Provide the [X, Y] coordinate of the cell's center where the given text is located.  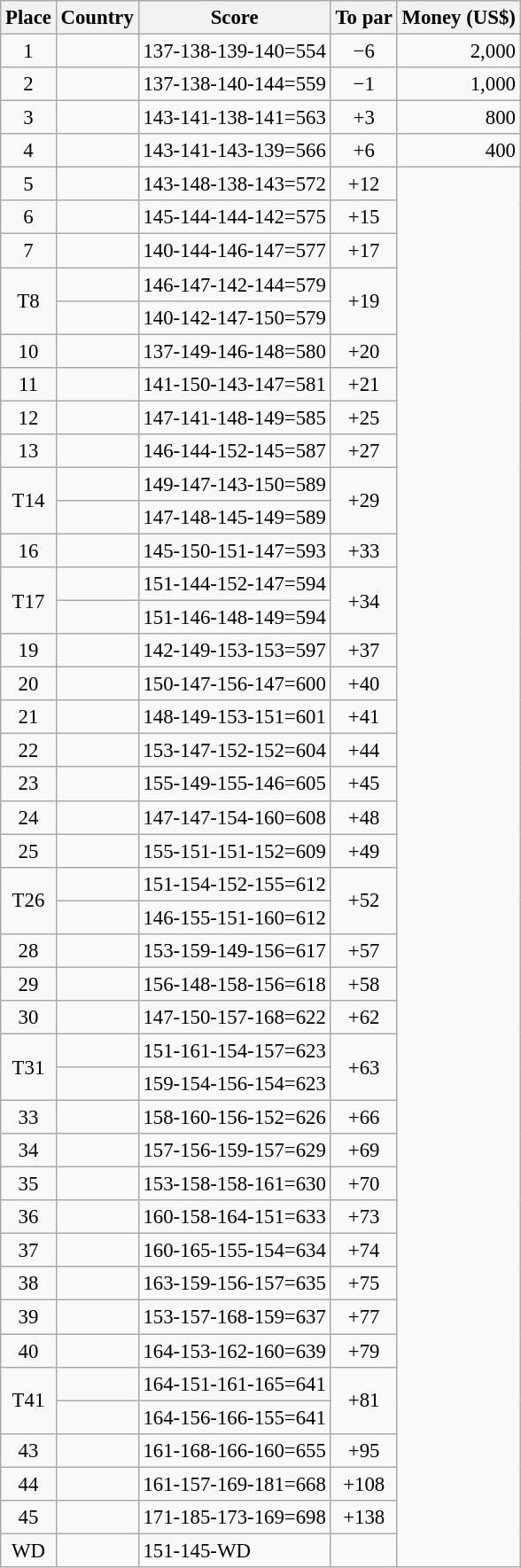
21 [28, 717]
+45 [363, 784]
+20 [363, 351]
25 [28, 851]
+69 [363, 1151]
151-154-152-155=612 [234, 884]
28 [28, 951]
161-168-166-160=655 [234, 1450]
140-142-147-150=579 [234, 317]
T31 [28, 1067]
+41 [363, 717]
+49 [363, 851]
To par [363, 18]
163-159-156-157=635 [234, 1284]
44 [28, 1484]
141-150-143-147=581 [234, 384]
+73 [363, 1217]
36 [28, 1217]
+27 [363, 451]
147-150-157-168=622 [234, 1018]
147-148-145-149=589 [234, 518]
145-144-144-142=575 [234, 217]
151-161-154-157=623 [234, 1050]
+63 [363, 1067]
+15 [363, 217]
800 [459, 118]
400 [459, 151]
11 [28, 384]
155-149-155-146=605 [234, 784]
+19 [363, 301]
WD [28, 1550]
19 [28, 651]
171-185-173-169=698 [234, 1517]
7 [28, 251]
156-148-158-156=618 [234, 984]
143-148-138-143=572 [234, 184]
151-144-152-147=594 [234, 584]
+79 [363, 1351]
+48 [363, 817]
12 [28, 417]
2 [28, 84]
153-157-168-159=637 [234, 1317]
43 [28, 1450]
140-144-146-147=577 [234, 251]
164-151-161-165=641 [234, 1384]
+138 [363, 1517]
+21 [363, 384]
1 [28, 51]
5 [28, 184]
153-158-158-161=630 [234, 1184]
30 [28, 1018]
+81 [363, 1400]
137-149-146-148=580 [234, 351]
3 [28, 118]
T17 [28, 601]
6 [28, 217]
161-157-169-181=668 [234, 1484]
+37 [363, 651]
158-160-156-152=626 [234, 1118]
+17 [363, 251]
+66 [363, 1118]
160-165-155-154=634 [234, 1251]
137-138-139-140=554 [234, 51]
151-145-WD [234, 1550]
40 [28, 1351]
−6 [363, 51]
+34 [363, 601]
+57 [363, 951]
137-138-140-144=559 [234, 84]
2,000 [459, 51]
38 [28, 1284]
155-151-151-152=609 [234, 851]
146-155-151-160=612 [234, 917]
+33 [363, 550]
+40 [363, 684]
151-146-148-149=594 [234, 618]
T41 [28, 1400]
143-141-138-141=563 [234, 118]
143-141-143-139=566 [234, 151]
+3 [363, 118]
148-149-153-151=601 [234, 717]
164-156-166-155=641 [234, 1417]
160-158-164-151=633 [234, 1217]
Place [28, 18]
1,000 [459, 84]
24 [28, 817]
149-147-143-150=589 [234, 484]
10 [28, 351]
+70 [363, 1184]
+6 [363, 151]
+77 [363, 1317]
33 [28, 1118]
+108 [363, 1484]
+52 [363, 901]
45 [28, 1517]
37 [28, 1251]
+44 [363, 751]
+95 [363, 1450]
23 [28, 784]
+74 [363, 1251]
T26 [28, 901]
153-147-152-152=604 [234, 751]
T14 [28, 500]
−1 [363, 84]
4 [28, 151]
147-141-148-149=585 [234, 417]
146-147-142-144=579 [234, 285]
+75 [363, 1284]
13 [28, 451]
Money (US$) [459, 18]
150-147-156-147=600 [234, 684]
164-153-162-160=639 [234, 1351]
157-156-159-157=629 [234, 1151]
35 [28, 1184]
145-150-151-147=593 [234, 550]
Score [234, 18]
+25 [363, 417]
+62 [363, 1018]
142-149-153-153=597 [234, 651]
34 [28, 1151]
39 [28, 1317]
16 [28, 550]
+12 [363, 184]
+29 [363, 500]
146-144-152-145=587 [234, 451]
147-147-154-160=608 [234, 817]
T8 [28, 301]
20 [28, 684]
Country [97, 18]
22 [28, 751]
29 [28, 984]
+58 [363, 984]
159-154-156-154=623 [234, 1084]
153-159-149-156=617 [234, 951]
